Pinpoint the cell where the given text exists, returning its [x, y] midpoint coordinate. 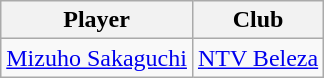
Club [258, 20]
NTV Beleza [258, 58]
Player [97, 20]
Mizuho Sakaguchi [97, 58]
